From the cell containing the given text, extract its center point as (x, y) coordinate. 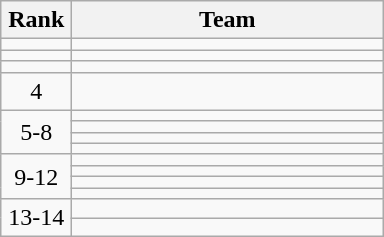
4 (36, 91)
Rank (36, 20)
5-8 (36, 132)
13-14 (36, 218)
9-12 (36, 176)
Team (228, 20)
